Find where the given text appears and provide that cell's center as [X, Y] coordinate. 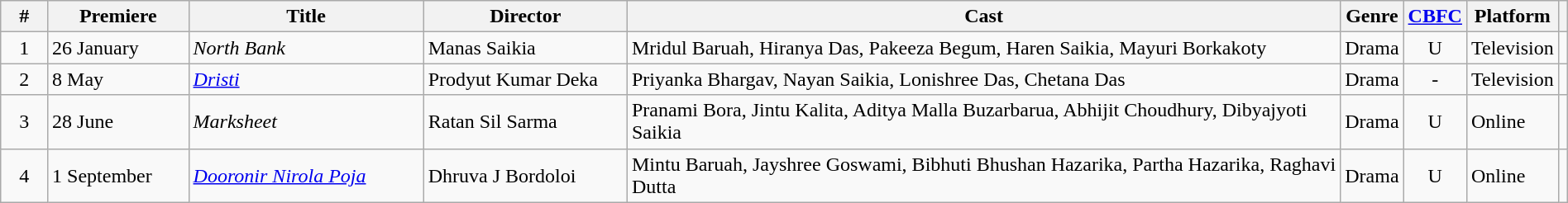
8 May [118, 79]
28 June [118, 122]
Dhruva J Bordoloi [525, 175]
Title [306, 17]
4 [25, 175]
Platform [1512, 17]
1 [25, 48]
26 January [118, 48]
Mintu Baruah, Jayshree Goswami, Bibhuti Bhushan Hazarika, Partha Hazarika, Raghavi Dutta [983, 175]
Cast [983, 17]
Mridul Baruah, Hiranya Das, Pakeeza Begum, Haren Saikia, Mayuri Borkakoty [983, 48]
CBFC [1435, 17]
Director [525, 17]
Manas Saikia [525, 48]
Genre [1372, 17]
Dooronir Nirola Poja [306, 175]
- [1435, 79]
Ratan Sil Sarma [525, 122]
1 September [118, 175]
# [25, 17]
Pranami Bora, Jintu Kalita, Aditya Malla Buzarbarua, Abhijit Choudhury, Dibyajyoti Saikia [983, 122]
Prodyut Kumar Deka [525, 79]
Dristi [306, 79]
2 [25, 79]
Priyanka Bhargav, Nayan Saikia, Lonishree Das, Chetana Das [983, 79]
Marksheet [306, 122]
Premiere [118, 17]
North Bank [306, 48]
3 [25, 122]
